Output the [x, y] coordinate of the center of the cell containing the given text.  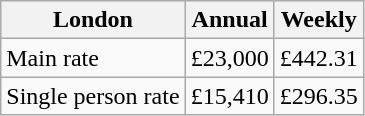
Annual [230, 20]
Weekly [318, 20]
Main rate [93, 58]
£442.31 [318, 58]
Single person rate [93, 96]
£296.35 [318, 96]
London [93, 20]
£23,000 [230, 58]
£15,410 [230, 96]
